Determine the (x, y) coordinate at the center of the cell enclosing the given text.  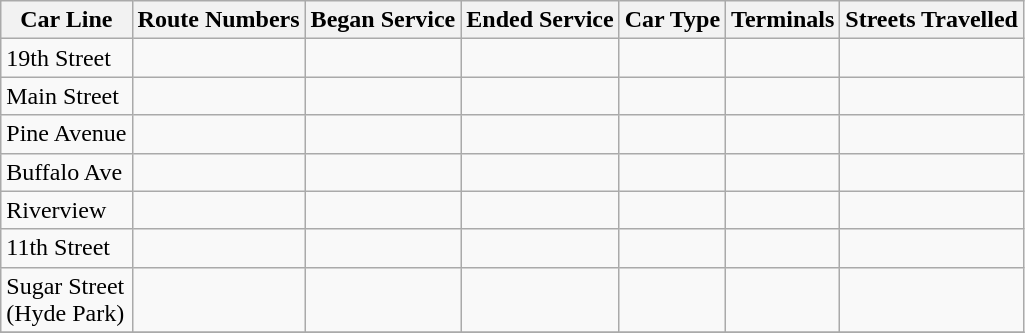
Terminals (783, 20)
Streets Travelled (932, 20)
Car Type (672, 20)
19th Street (66, 58)
Buffalo Ave (66, 172)
Ended Service (540, 20)
Main Street (66, 96)
Car Line (66, 20)
Route Numbers (218, 20)
Pine Avenue (66, 134)
Began Service (383, 20)
Riverview (66, 210)
11th Street (66, 248)
Sugar Street(Hyde Park) (66, 300)
